Find where the given text appears and provide that cell's center as [X, Y] coordinate. 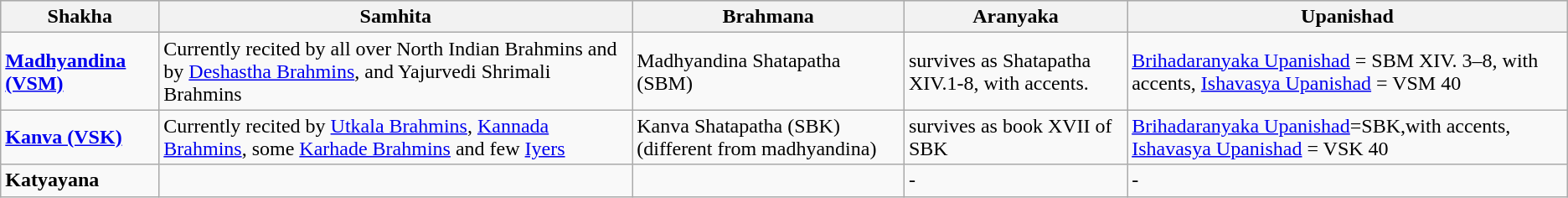
Shakha [80, 17]
Aranyaka [1015, 17]
survives as book XVII of SBK [1015, 138]
survives as Shatapatha XIV.1-8, with accents. [1015, 71]
Brahmana [769, 17]
Upanishad [1348, 17]
Currently recited by all over North Indian Brahmins and by Deshastha Brahmins, and Yajurvedi Shrimali Brahmins [395, 71]
Kanva (VSK) [80, 138]
Madhyandina Shatapatha (SBM) [769, 71]
Brihadaranyaka Upanishad=SBK,with accents, Ishavasya Upanishad = VSK 40 [1348, 138]
Samhita [395, 17]
Kanva Shatapatha (SBK)(different from madhyandina) [769, 138]
Madhyandina (VSM) [80, 71]
Katyayana [80, 180]
Brihadaranyaka Upanishad = SBM XIV. 3–8, with accents, Ishavasya Upanishad = VSM 40 [1348, 71]
Currently recited by Utkala Brahmins, Kannada Brahmins, some Karhade Brahmins and few Iyers [395, 138]
